Search for the cell housing the specified text and yield its (x, y) center coordinate. 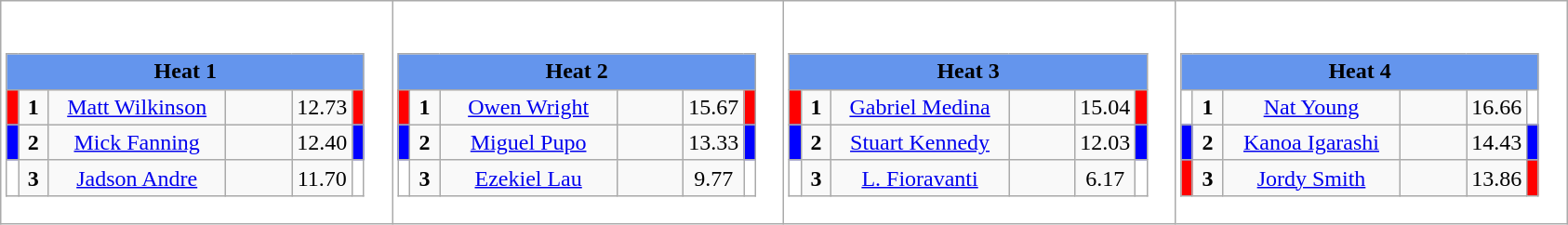
Heat 1 1 Matt Wilkinson 12.73 2 Mick Fanning 12.40 3 Jadson Andre 11.70 (197, 112)
12.40 (322, 142)
Heat 3 (968, 72)
Heat 2 1 Owen Wright 15.67 2 Miguel Pupo 13.33 3 Ezekiel Lau 9.77 (588, 112)
Matt Wilkinson (138, 107)
Heat 4 (1360, 72)
Stuart Kennedy (921, 142)
14.43 (1497, 142)
15.04 (1105, 107)
Miguel Pupo (528, 142)
13.33 (714, 142)
9.77 (714, 178)
15.67 (714, 107)
Owen Wright (528, 107)
13.86 (1497, 178)
Gabriel Medina (921, 107)
Heat 1 (185, 72)
Heat 4 1 Nat Young 16.66 2 Kanoa Igarashi 14.43 3 Jordy Smith 13.86 (1371, 112)
Mick Fanning (138, 142)
Heat 3 1 Gabriel Medina 15.04 2 Stuart Kennedy 12.03 3 L. Fioravanti 6.17 (980, 112)
L. Fioravanti (921, 178)
Heat 2 (577, 72)
Jordy Smith (1311, 178)
Kanoa Igarashi (1311, 142)
Nat Young (1311, 107)
12.03 (1105, 142)
11.70 (322, 178)
12.73 (322, 107)
16.66 (1497, 107)
Ezekiel Lau (528, 178)
6.17 (1105, 178)
Jadson Andre (138, 178)
